Locate the cell with the specified text and output its (X, Y) center coordinate. 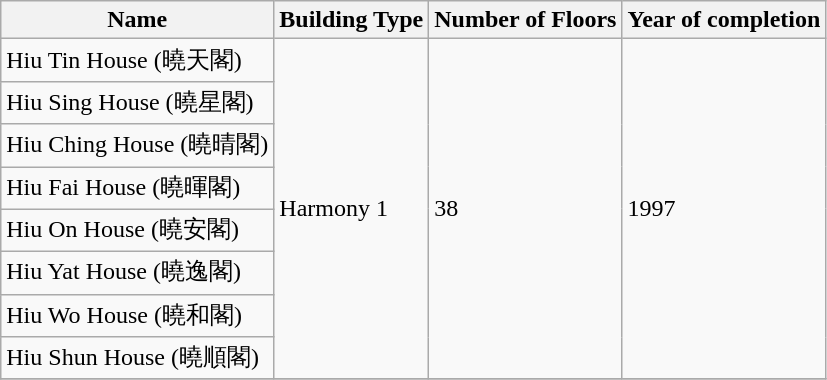
38 (526, 209)
Name (138, 20)
Hiu On House (曉安閣) (138, 230)
Hiu Ching House (曉晴閣) (138, 146)
Number of Floors (526, 20)
Hiu Shun House (曉順閣) (138, 358)
Year of completion (724, 20)
Building Type (352, 20)
Harmony 1 (352, 209)
Hiu Wo House (曉和閣) (138, 316)
Hiu Fai House (曉暉閣) (138, 188)
Hiu Sing House (曉星閣) (138, 102)
1997 (724, 209)
Hiu Tin House (曉天閣) (138, 60)
Hiu Yat House (曉逸閣) (138, 274)
